Search for the cell housing the specified text and yield its [X, Y] center coordinate. 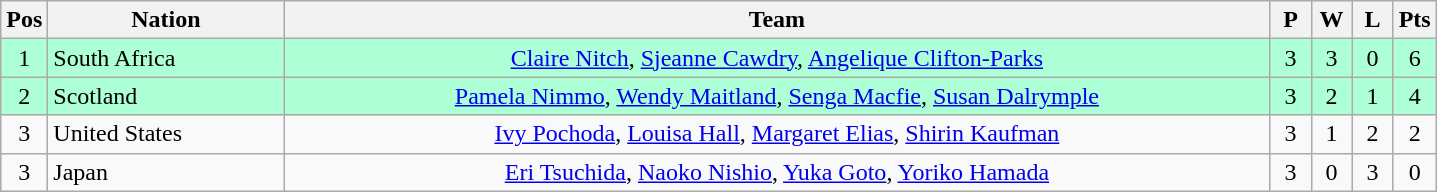
Pamela Nimmo, Wendy Maitland, Senga Macfie, Susan Dalrymple [777, 96]
L [1372, 20]
Team [777, 20]
South Africa [166, 58]
Claire Nitch, Sjeanne Cawdry, Angelique Clifton-Parks [777, 58]
Ivy Pochoda, Louisa Hall, Margaret Elias, Shirin Kaufman [777, 134]
Japan [166, 172]
W [1332, 20]
4 [1414, 96]
Eri Tsuchida, Naoko Nishio, Yuka Goto, Yoriko Hamada [777, 172]
6 [1414, 58]
Scotland [166, 96]
Pts [1414, 20]
Pos [24, 20]
P [1290, 20]
Nation [166, 20]
United States [166, 134]
